Find where the given text appears and provide that cell's center as [X, Y] coordinate. 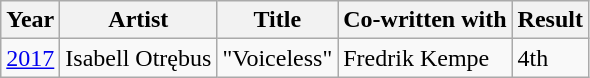
Isabell Otrębus [138, 58]
Title [278, 20]
4th [550, 58]
2017 [30, 58]
"Voiceless" [278, 58]
Fredrik Kempe [425, 58]
Artist [138, 20]
Year [30, 20]
Co-written with [425, 20]
Result [550, 20]
